Identify which cell holds the provided text, then report its (X, Y) central coordinate. 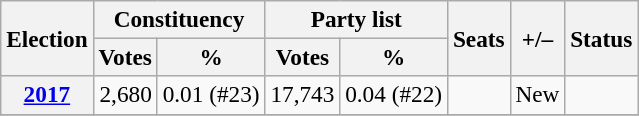
Seats (480, 38)
Election (47, 38)
0.04 (#22) (394, 95)
+/– (538, 38)
Party list (356, 19)
Constituency (179, 19)
2,680 (125, 95)
New (538, 95)
0.01 (#23) (211, 95)
Status (602, 38)
17,743 (302, 95)
2017 (47, 95)
